Identify which cell holds the provided text, then report its [x, y] central coordinate. 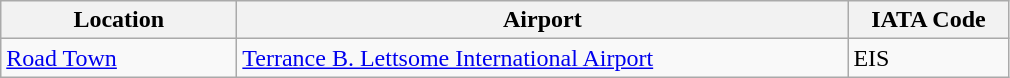
Terrance B. Lettsome International Airport [542, 58]
Location [119, 20]
Road Town [119, 58]
IATA Code [928, 20]
Airport [542, 20]
EIS [928, 58]
